Pinpoint the cell where the given text exists, returning its [x, y] midpoint coordinate. 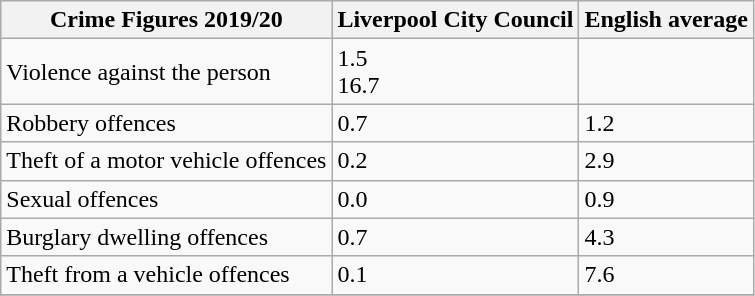
1.2 [666, 123]
English average [666, 20]
4.3 [666, 237]
Sexual offences [166, 199]
0.1 [456, 275]
0.2 [456, 161]
Robbery offences [166, 123]
Liverpool City Council [456, 20]
0.9 [666, 199]
Burglary dwelling offences [166, 237]
1.516.7 [456, 72]
Theft from a vehicle offences [166, 275]
0.0 [456, 199]
2.9 [666, 161]
Crime Figures 2019/20 [166, 20]
Violence against the person [166, 72]
7.6 [666, 275]
Theft of a motor vehicle offences [166, 161]
